Output the (X, Y) coordinate of the center of the cell containing the given text.  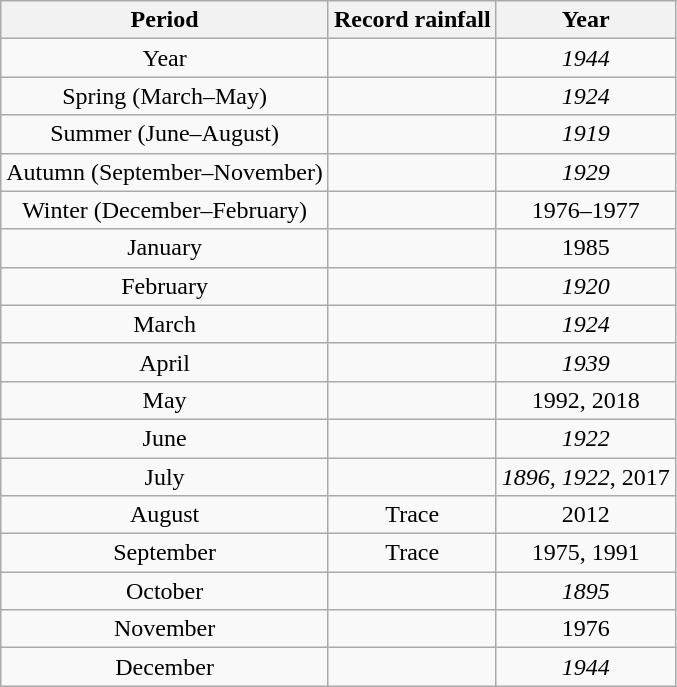
June (165, 438)
October (165, 591)
1939 (586, 362)
Summer (June–August) (165, 134)
1895 (586, 591)
1920 (586, 286)
August (165, 515)
1929 (586, 172)
Record rainfall (412, 20)
Spring (March–May) (165, 96)
May (165, 400)
1975, 1991 (586, 553)
Autumn (September–November) (165, 172)
July (165, 477)
1919 (586, 134)
December (165, 667)
1985 (586, 248)
Winter (December–February) (165, 210)
1992, 2018 (586, 400)
Period (165, 20)
March (165, 324)
2012 (586, 515)
November (165, 629)
1922 (586, 438)
April (165, 362)
1976 (586, 629)
January (165, 248)
1976–1977 (586, 210)
September (165, 553)
February (165, 286)
1896, 1922, 2017 (586, 477)
